Detect which cell encompasses the target text, then output its (X, Y) center coordinate. 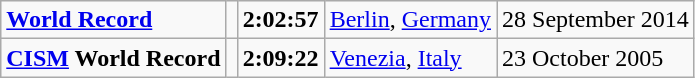
Berlin, Germany (410, 20)
28 September 2014 (595, 20)
2:02:57 (280, 20)
23 October 2005 (595, 58)
CISM World Record (114, 58)
2:09:22 (280, 58)
Venezia, Italy (410, 58)
World Record (114, 20)
